For the text-containing cell, return its midpoint in (x, y) coordinate format. 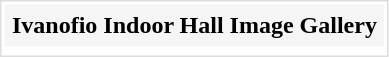
Ivanofio Indoor Hall Image Gallery (194, 25)
